Provide the (X, Y) coordinate of the cell's center where the given text is located.  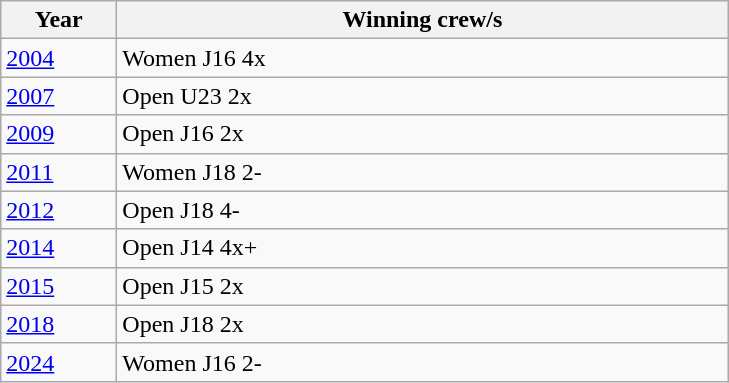
2015 (59, 286)
2024 (59, 362)
2018 (59, 324)
Open J18 2x (422, 324)
Women J16 4x (422, 58)
2014 (59, 248)
2004 (59, 58)
Open J16 2x (422, 134)
2009 (59, 134)
Year (59, 20)
Open J14 4x+ (422, 248)
Open J15 2x (422, 286)
Open U23 2x (422, 96)
Winning crew/s (422, 20)
2007 (59, 96)
2011 (59, 172)
Open J18 4- (422, 210)
2012 (59, 210)
Women J18 2- (422, 172)
Women J16 2- (422, 362)
